For the text-containing cell, return its midpoint in [x, y] coordinate format. 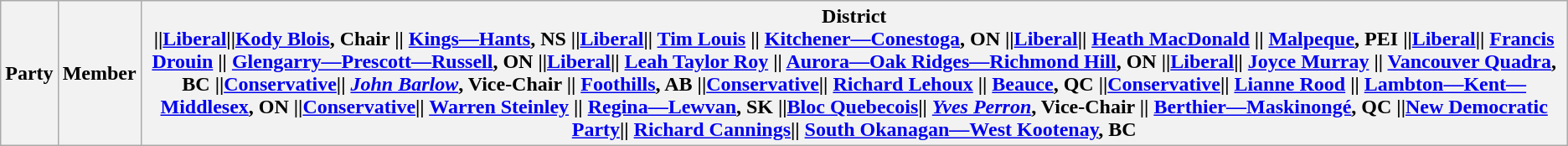
Party [29, 74]
Member [99, 74]
